Scan for the cell matching the given text and deliver its [X, Y] coordinate at center. 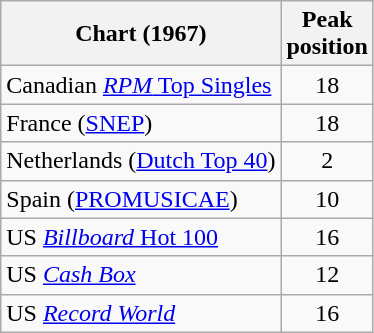
US Record World [141, 313]
10 [327, 199]
Peakposition [327, 34]
2 [327, 161]
Chart (1967) [141, 34]
US Cash Box [141, 275]
US Billboard Hot 100 [141, 237]
Spain (PROMUSICAE) [141, 199]
12 [327, 275]
Canadian RPM Top Singles [141, 85]
Netherlands (Dutch Top 40) [141, 161]
France (SNEP) [141, 123]
